Detect which cell encompasses the target text, then output its [x, y] center coordinate. 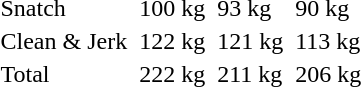
122 kg [172, 41]
121 kg [250, 41]
